Search for the cell housing the specified text and yield its [X, Y] center coordinate. 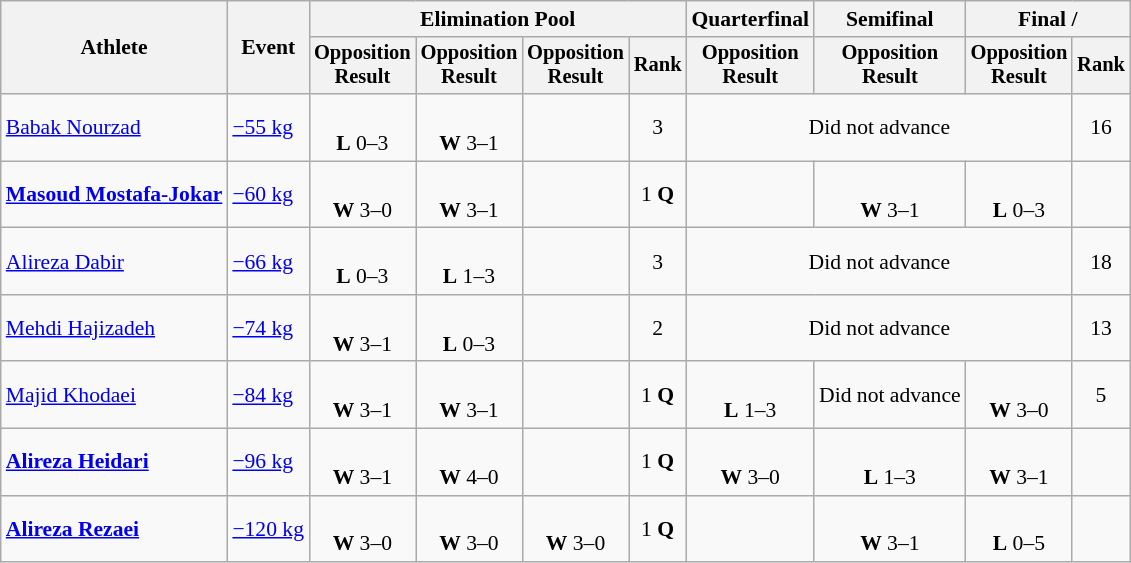
Final / [1048, 19]
Event [268, 48]
Mehdi Hajizadeh [114, 328]
Alireza Rezaei [114, 528]
−84 kg [268, 396]
Quarterfinal [750, 19]
−60 kg [268, 194]
−74 kg [268, 328]
Masoud Mostafa-Jokar [114, 194]
Athlete [114, 48]
13 [1101, 328]
16 [1101, 128]
−66 kg [268, 262]
−120 kg [268, 528]
−55 kg [268, 128]
Alireza Heidari [114, 462]
Semifinal [890, 19]
2 [658, 328]
5 [1101, 396]
18 [1101, 262]
Elimination Pool [498, 19]
L 0–5 [1020, 528]
Majid Khodaei [114, 396]
−96 kg [268, 462]
Babak Nourzad [114, 128]
Alireza Dabir [114, 262]
W 4–0 [470, 462]
